Scan for the cell matching the given text and deliver its [x, y] coordinate at center. 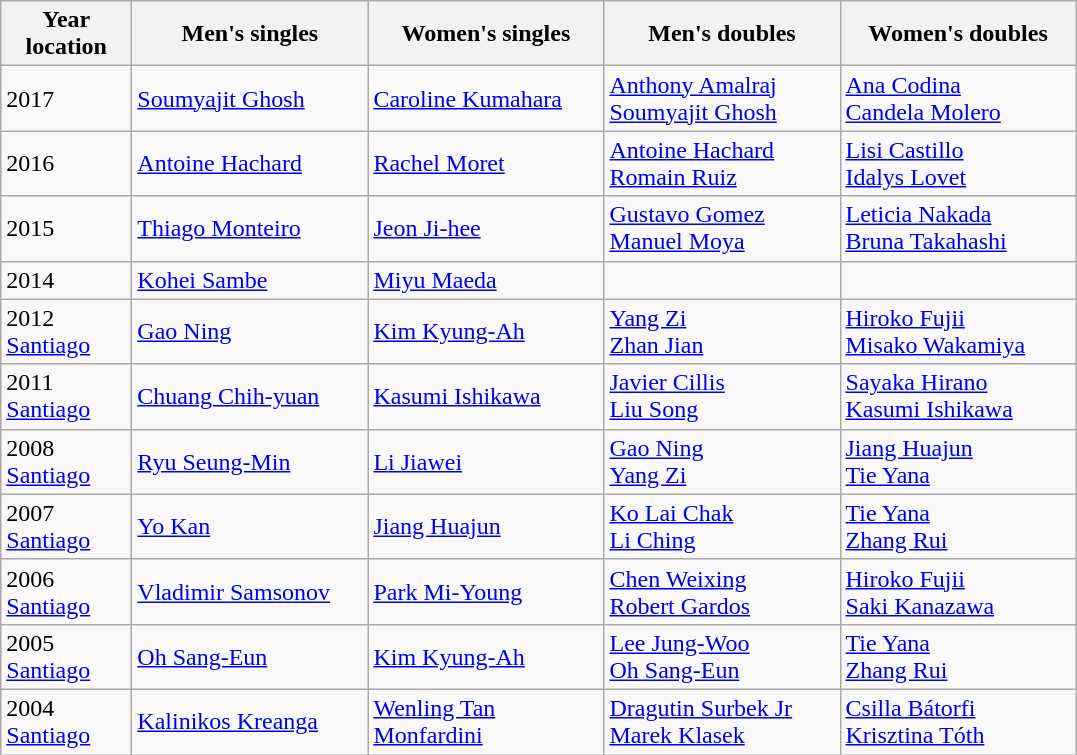
Women's singles [486, 34]
2015 [66, 228]
Lisi Castillo Idalys Lovet [958, 164]
Soumyajit Ghosh [250, 98]
Thiago Monteiro [250, 228]
Women's doubles [958, 34]
Chuang Chih-yuan [250, 396]
Gustavo Gomez Manuel Moya [722, 228]
2005 Santiago [66, 656]
Kohei Sambe [250, 280]
Park Mi-Young [486, 592]
Lee Jung-Woo Oh Sang-Eun [722, 656]
Kalinikos Kreanga [250, 722]
Hiroko Fujii Misako Wakamiya [958, 332]
Miyu Maeda [486, 280]
Caroline Kumahara [486, 98]
2007 Santiago [66, 526]
2017 [66, 98]
Chen Weixing Robert Gardos [722, 592]
Kasumi Ishikawa [486, 396]
Ryu Seung-Min [250, 462]
2006 Santiago [66, 592]
Jeon Ji-hee [486, 228]
Ana Codina Candela Molero [958, 98]
Javier Cillis Liu Song [722, 396]
2016 [66, 164]
Rachel Moret [486, 164]
Men's doubles [722, 34]
2011 Santiago [66, 396]
Antoine Hachard [250, 164]
Wenling Tan Monfardini [486, 722]
Li Jiawei [486, 462]
Leticia Nakada Bruna Takahashi [958, 228]
Anthony Amalraj Soumyajit Ghosh [722, 98]
Oh Sang-Eun [250, 656]
Jiang Huajun Tie Yana [958, 462]
Jiang Huajun [486, 526]
Gao Ning Yang Zi [722, 462]
Antoine Hachard Romain Ruiz [722, 164]
Year location [66, 34]
Ko Lai Chak Li Ching [722, 526]
2008 Santiago [66, 462]
Vladimir Samsonov [250, 592]
2014 [66, 280]
2004 Santiago [66, 722]
Hiroko Fujii Saki Kanazawa [958, 592]
Yo Kan [250, 526]
Yang Zi Zhan Jian [722, 332]
2012 Santiago [66, 332]
Gao Ning [250, 332]
Sayaka Hirano Kasumi Ishikawa [958, 396]
Dragutin Surbek Jr Marek Klasek [722, 722]
Men's singles [250, 34]
Csilla Bátorfi Krisztina Tóth [958, 722]
